Detect which cell encompasses the target text, then output its [x, y] center coordinate. 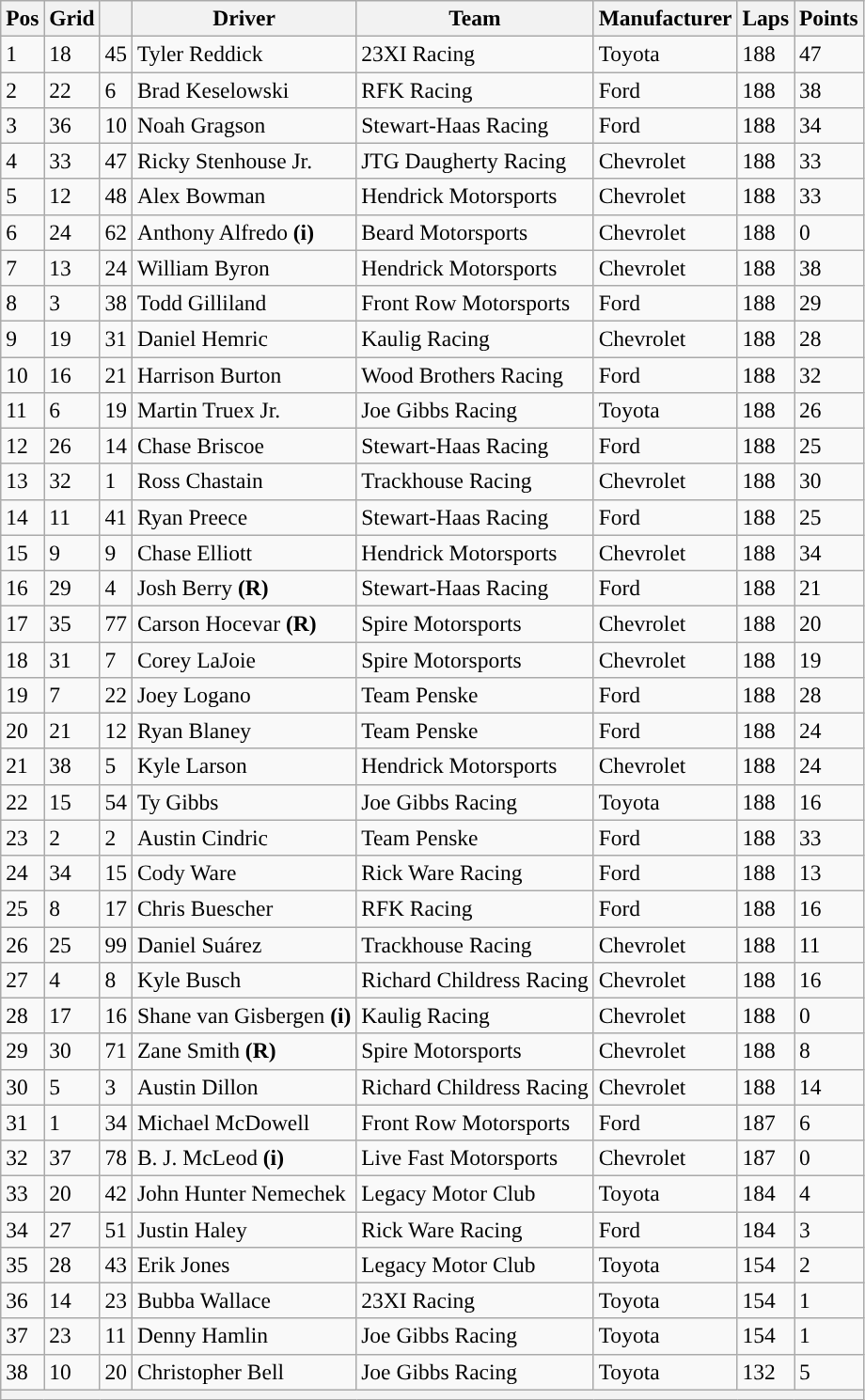
132 [765, 1372]
B. J. McLeod (i) [244, 1157]
Wood Brothers Racing [475, 374]
Joey Logano [244, 695]
Ty Gibbs [244, 802]
Cody Ware [244, 873]
71 [116, 1051]
Denny Hamlin [244, 1336]
Ricky Stenhouse Jr. [244, 161]
Ryan Preece [244, 517]
Chase Briscoe [244, 446]
Erik Jones [244, 1265]
Live Fast Motorsports [475, 1157]
Austin Dillon [244, 1087]
Austin Cindric [244, 838]
Harrison Burton [244, 374]
Manufacturer [666, 18]
Noah Gragson [244, 125]
JTG Daugherty Racing [475, 161]
62 [116, 232]
Ryan Blaney [244, 731]
77 [116, 623]
Kyle Larson [244, 766]
Kyle Busch [244, 980]
54 [116, 802]
Shane van Gisbergen (i) [244, 1015]
Michael McDowell [244, 1123]
41 [116, 517]
78 [116, 1157]
William Byron [244, 268]
Laps [765, 18]
43 [116, 1265]
Team [475, 18]
Josh Berry (R) [244, 588]
Daniel Suárez [244, 944]
Zane Smith (R) [244, 1051]
John Hunter Nemechek [244, 1193]
Martin Truex Jr. [244, 410]
Daniel Hemric [244, 338]
Anthony Alfredo (i) [244, 232]
Grid [71, 18]
Pos [23, 18]
Points [829, 18]
Todd Gilliland [244, 303]
Beard Motorsports [475, 232]
Corey LaJoie [244, 659]
Driver [244, 18]
Chris Buescher [244, 908]
99 [116, 944]
Carson Hocevar (R) [244, 623]
42 [116, 1193]
45 [116, 54]
Ross Chastain [244, 481]
51 [116, 1229]
Brad Keselowski [244, 89]
Bubba Wallace [244, 1300]
Tyler Reddick [244, 54]
Justin Haley [244, 1229]
Alex Bowman [244, 197]
Christopher Bell [244, 1372]
Chase Elliott [244, 553]
48 [116, 197]
